Search for the cell housing the specified text and yield its [x, y] center coordinate. 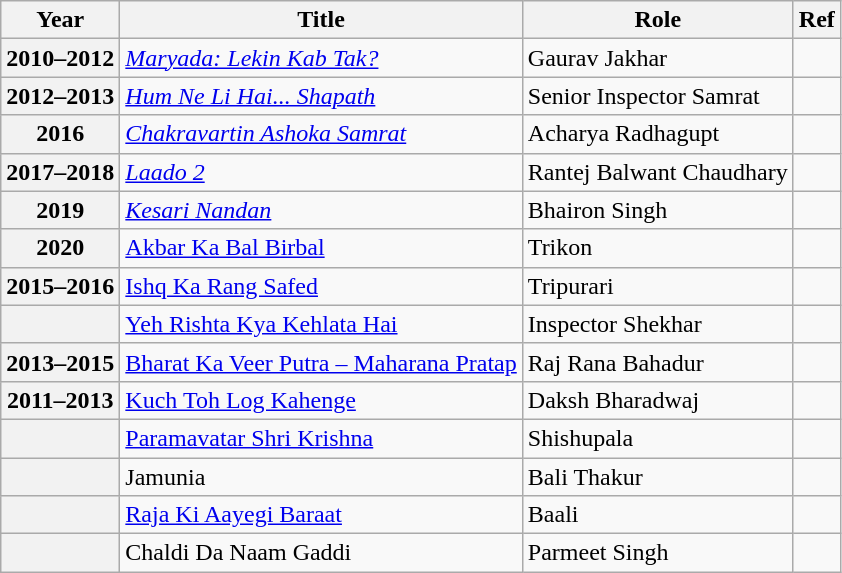
Ref [816, 20]
Rantej Balwant Chaudhary [658, 172]
Tripurari [658, 286]
Ishq Ka Rang Safed [321, 286]
Jamunia [321, 477]
Senior Inspector Samrat [658, 96]
Shishupala [658, 438]
Role [658, 20]
Paramavatar Shri Krishna [321, 438]
Raj Rana Bahadur [658, 362]
2011–2013 [60, 400]
Hum Ne Li Hai... Shapath [321, 96]
2010–2012 [60, 58]
Bhairon Singh [658, 210]
2017–2018 [60, 172]
Bharat Ka Veer Putra – Maharana Pratap [321, 362]
Bali Thakur [658, 477]
2020 [60, 248]
Kesari Nandan [321, 210]
Trikon [658, 248]
Parmeet Singh [658, 553]
Gaurav Jakhar [658, 58]
Title [321, 20]
Akbar Ka Bal Birbal [321, 248]
Year [60, 20]
Baali [658, 515]
Yeh Rishta Kya Kehlata Hai [321, 324]
Chaldi Da Naam Gaddi [321, 553]
Kuch Toh Log Kahenge [321, 400]
Inspector Shekhar [658, 324]
Daksh Bharadwaj [658, 400]
Chakravartin Ashoka Samrat [321, 134]
2013–2015 [60, 362]
Acharya Radhagupt [658, 134]
Raja Ki Aayegi Baraat [321, 515]
2019 [60, 210]
Maryada: Lekin Kab Tak? [321, 58]
2016 [60, 134]
Laado 2 [321, 172]
2015–2016 [60, 286]
2012–2013 [60, 96]
